Capture the cell that displays the provided text and extract its (x, y) central coordinate. 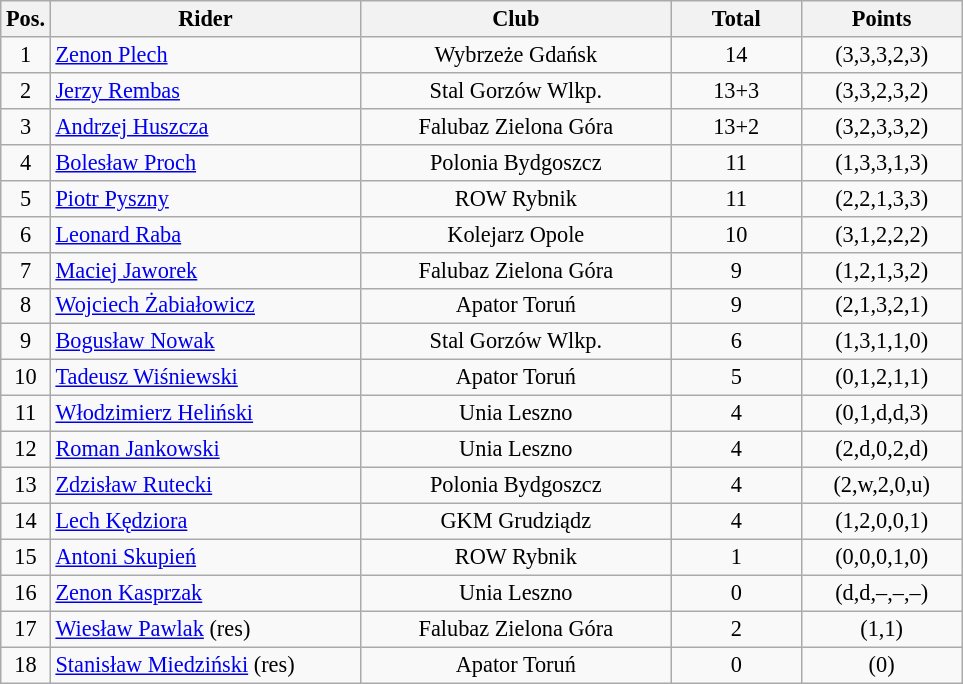
Club (516, 19)
Wojciech Żabiałowicz (205, 306)
Andrzej Huszcza (205, 126)
Jerzy Rembas (205, 90)
17 (26, 629)
(0) (881, 665)
Tadeusz Wiśniewski (205, 378)
(0,1,d,d,3) (881, 414)
Total (736, 19)
Zenon Plech (205, 55)
15 (26, 557)
Points (881, 19)
(0,0,0,1,0) (881, 557)
Wybrzeże Gdańsk (516, 55)
(1,2,1,3,2) (881, 270)
Antoni Skupień (205, 557)
Lech Kędziora (205, 521)
(2,w,2,0,u) (881, 485)
Leonard Raba (205, 234)
(3,3,2,3,2) (881, 90)
Bogusław Nowak (205, 342)
(2,d,0,2,d) (881, 450)
3 (26, 126)
Stanisław Miedziński (res) (205, 665)
Roman Jankowski (205, 450)
(2,1,3,2,1) (881, 306)
Maciej Jaworek (205, 270)
Zenon Kasprzak (205, 593)
(1,3,3,1,3) (881, 162)
(2,2,1,3,3) (881, 198)
(1,1) (881, 629)
Wiesław Pawlak (res) (205, 629)
Bolesław Proch (205, 162)
13 (26, 485)
8 (26, 306)
(1,3,1,1,0) (881, 342)
(3,3,3,2,3) (881, 55)
16 (26, 593)
(0,1,2,1,1) (881, 378)
(1,2,0,0,1) (881, 521)
13+2 (736, 126)
Kolejarz Opole (516, 234)
(d,d,–,–,–) (881, 593)
GKM Grudziądz (516, 521)
(3,1,2,2,2) (881, 234)
18 (26, 665)
7 (26, 270)
Pos. (26, 19)
13+3 (736, 90)
Rider (205, 19)
12 (26, 450)
Piotr Pyszny (205, 198)
(3,2,3,3,2) (881, 126)
Zdzisław Rutecki (205, 485)
Włodzimierz Heliński (205, 414)
